Detect which cell encompasses the target text, then output its [x, y] center coordinate. 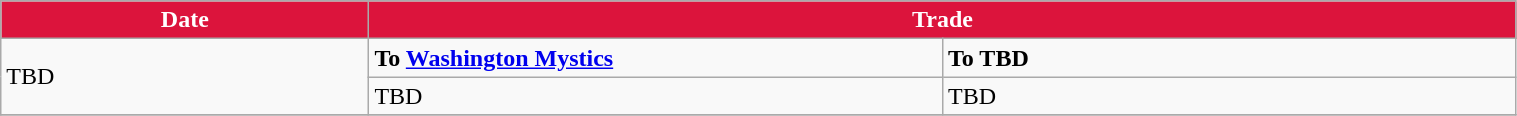
Trade [942, 20]
To TBD [1229, 58]
Date [185, 20]
To Washington Mystics [656, 58]
